Search for the cell housing the specified text and yield its [x, y] center coordinate. 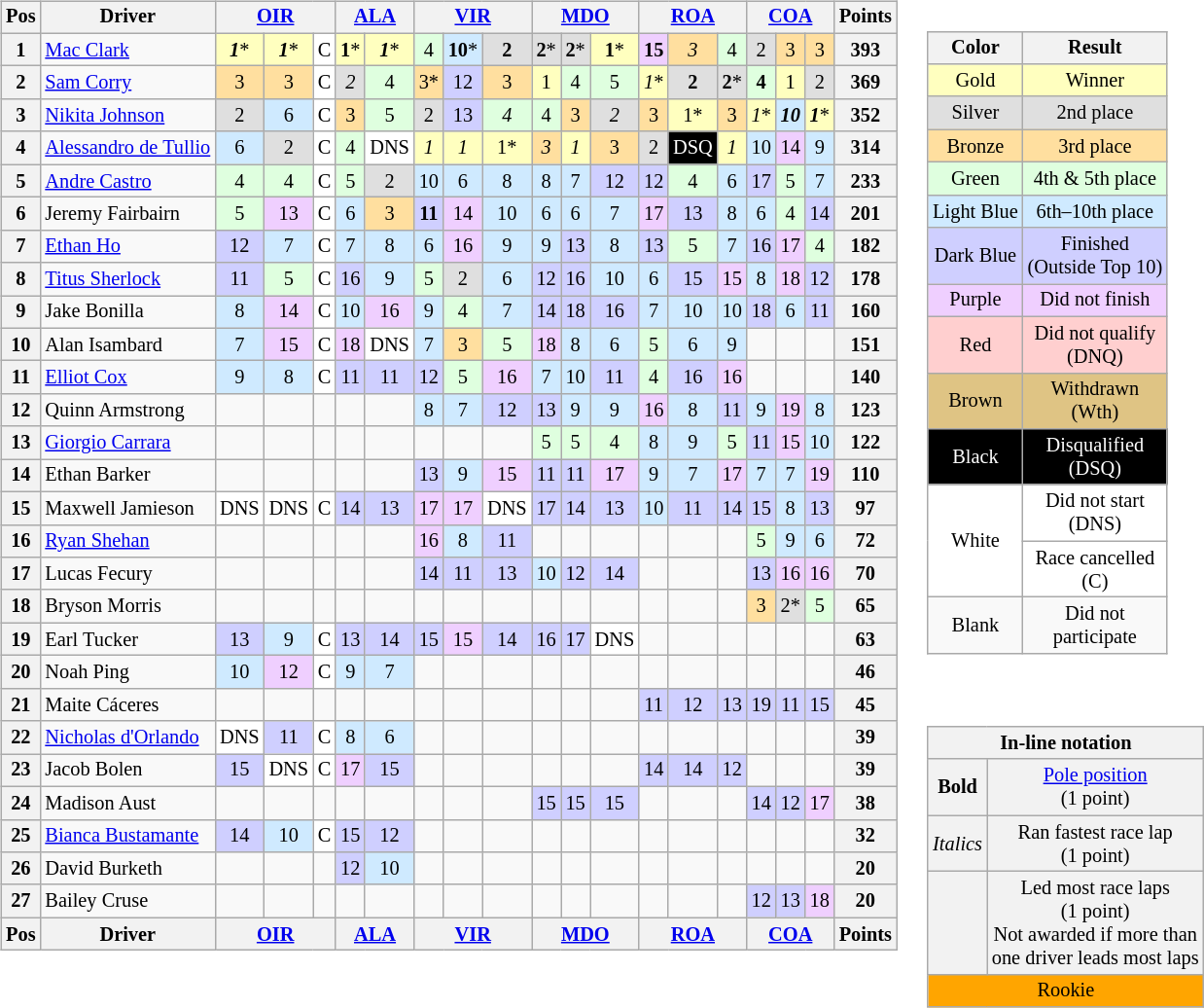
Alessandro de Tullio [127, 148]
Maite Cáceres [127, 704]
63 [866, 639]
6th–10th place [1095, 211]
46 [866, 672]
Jake Bonilla [127, 312]
In-line notation [1066, 743]
182 [866, 246]
Bronze [974, 146]
Blank [974, 626]
Silver [974, 113]
352 [866, 116]
24 [20, 803]
Nikita Johnson [127, 116]
Ryan Shehan [127, 541]
70 [866, 574]
David Burketh [127, 869]
Mac Clark [127, 50]
Did not qualify(DNQ) [1095, 344]
Led most race laps(1 point)Not awarded if more thanone driver leads most laps [1095, 923]
Maxwell Jamieson [127, 508]
Brown [974, 401]
Bryson Morris [127, 606]
26 [20, 869]
3* [429, 83]
123 [866, 411]
Madison Aust [127, 803]
Jeremy Fairbairn [127, 214]
White [974, 541]
2nd place [1095, 113]
Winner [1095, 81]
Rookie [1066, 990]
369 [866, 83]
Race cancelled(C) [1095, 569]
Did notparticipate [1095, 626]
Ran fastest race lap(1 point) [1095, 844]
72 [866, 541]
DSQ [692, 148]
Gold [974, 81]
Titus Sherlock [127, 279]
Red [974, 344]
Alan Isambard [127, 344]
393 [866, 50]
21 [20, 704]
Dark Blue [974, 256]
45 [866, 704]
314 [866, 148]
23 [20, 771]
Ethan Ho [127, 246]
Finished(Outside Top 10) [1095, 256]
10* [463, 50]
65 [866, 606]
97 [866, 508]
Quinn Armstrong [127, 411]
Lucas Fecury [127, 574]
25 [20, 836]
32 [866, 836]
151 [866, 344]
Andre Castro [127, 181]
4th & 5th place [1095, 179]
Result [1095, 48]
Bianca Bustamante [127, 836]
Elliot Cox [127, 378]
Italics [957, 844]
Giorgio Carrara [127, 443]
160 [866, 312]
Black [974, 457]
Green [974, 179]
Bailey Cruse [127, 901]
Earl Tucker [127, 639]
140 [866, 378]
110 [866, 476]
Sam Corry [127, 83]
Jacob Bolen [127, 771]
27 [20, 901]
Withdrawn(Wth) [1095, 401]
Did not start(DNS) [1095, 513]
Nicholas d'Orlando [127, 738]
233 [866, 181]
Noah Ping [127, 672]
Pole position(1 point) [1095, 787]
22 [20, 738]
Did not finish [1095, 301]
122 [866, 443]
3rd place [1095, 146]
Bold [957, 787]
Light Blue [974, 211]
38 [866, 803]
Disqualified(DSQ) [1095, 457]
178 [866, 279]
Purple [974, 301]
Ethan Barker [127, 476]
201 [866, 214]
Color [974, 48]
